Capture the cell that displays the provided text and extract its (X, Y) central coordinate. 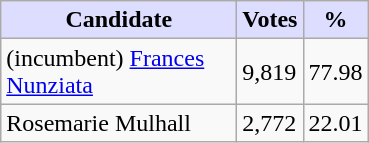
2,772 (270, 123)
% (336, 20)
22.01 (336, 123)
Votes (270, 20)
(incumbent) Frances Nunziata (119, 72)
9,819 (270, 72)
Rosemarie Mulhall (119, 123)
Candidate (119, 20)
77.98 (336, 72)
